Return [X, Y] of the center of cell containing provided text 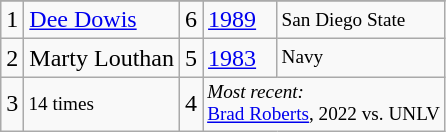
Dee Dowis [102, 20]
1 [12, 20]
14 times [102, 104]
1989 [240, 20]
Marty Louthan [102, 58]
5 [192, 58]
6 [192, 20]
3 [12, 104]
4 [192, 104]
1983 [240, 58]
Most recent:Brad Roberts, 2022 vs. UNLV [324, 104]
Navy [361, 58]
San Diego State [361, 20]
2 [12, 58]
